Scan for the cell matching the given text and deliver its [x, y] coordinate at center. 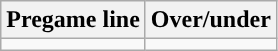
Pregame line [74, 20]
Over/under [210, 20]
